Return the (X, Y) coordinate for the center point of the cell that contains the specified text.  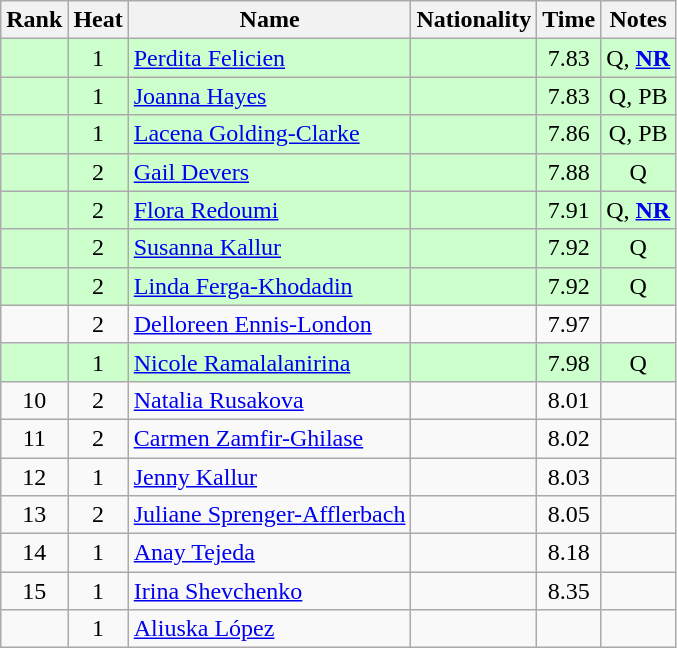
12 (34, 477)
7.97 (569, 324)
Irina Shevchenko (270, 591)
Jenny Kallur (270, 477)
Perdita Felicien (270, 58)
10 (34, 400)
Name (270, 20)
Notes (638, 20)
14 (34, 553)
Anay Tejeda (270, 553)
7.98 (569, 362)
11 (34, 438)
Carmen Zamfir-Ghilase (270, 438)
Linda Ferga-Khodadin (270, 286)
7.86 (569, 134)
Time (569, 20)
13 (34, 515)
Nicole Ramalalanirina (270, 362)
Lacena Golding-Clarke (270, 134)
Susanna Kallur (270, 248)
8.05 (569, 515)
Natalia Rusakova (270, 400)
Flora Redoumi (270, 210)
8.03 (569, 477)
Rank (34, 20)
8.35 (569, 591)
Delloreen Ennis-London (270, 324)
Aliuska López (270, 629)
Nationality (474, 20)
7.88 (569, 172)
7.91 (569, 210)
15 (34, 591)
8.01 (569, 400)
8.02 (569, 438)
Joanna Hayes (270, 96)
Gail Devers (270, 172)
8.18 (569, 553)
Juliane Sprenger-Afflerbach (270, 515)
Heat (98, 20)
